Return (x, y) of the center of cell containing provided text 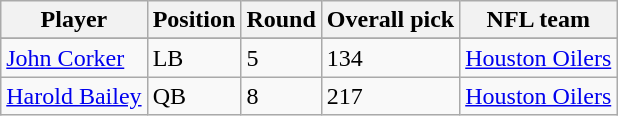
Player (74, 20)
Round (281, 20)
Overall pick (390, 20)
217 (390, 96)
John Corker (74, 58)
QB (194, 96)
8 (281, 96)
LB (194, 58)
Position (194, 20)
Harold Bailey (74, 96)
5 (281, 58)
NFL team (538, 20)
134 (390, 58)
